Return the [X, Y] coordinate for the center point of the cell that contains the specified text.  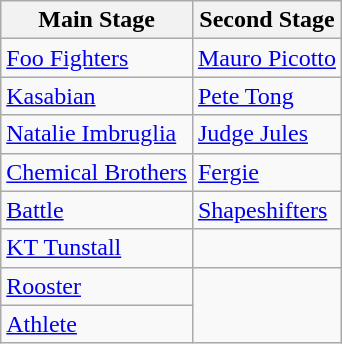
Foo Fighters [97, 58]
Pete Tong [266, 96]
Judge Jules [266, 134]
KT Tunstall [97, 248]
Chemical Brothers [97, 172]
Kasabian [97, 96]
Main Stage [97, 20]
Mauro Picotto [266, 58]
Fergie [266, 172]
Athlete [97, 324]
Rooster [97, 286]
Battle [97, 210]
Natalie Imbruglia [97, 134]
Shapeshifters [266, 210]
Second Stage [266, 20]
